Identify which cell holds the provided text, then report its [x, y] central coordinate. 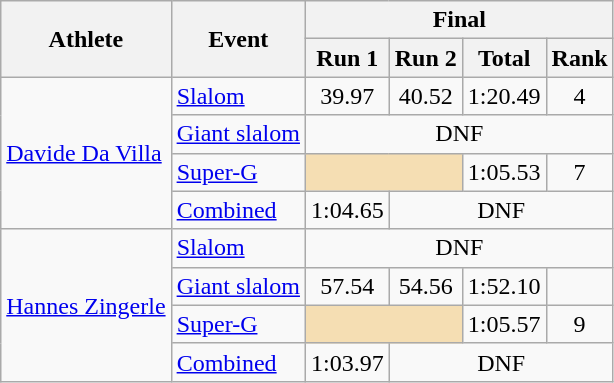
1:52.10 [504, 286]
39.97 [347, 96]
9 [580, 324]
57.54 [347, 286]
Rank [580, 58]
Event [238, 39]
Run 1 [347, 58]
1:04.65 [347, 210]
1:05.53 [504, 172]
4 [580, 96]
40.52 [426, 96]
1:03.97 [347, 362]
Hannes Zingerle [86, 305]
Total [504, 58]
Run 2 [426, 58]
Davide Da Villa [86, 153]
1:05.57 [504, 324]
Athlete [86, 39]
7 [580, 172]
Final [459, 20]
1:20.49 [504, 96]
54.56 [426, 286]
